Return the (X, Y) coordinate for the center point of the cell that contains the specified text.  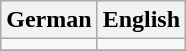
German (49, 20)
English (141, 20)
